Provide the (X, Y) coordinate of the cell's center where the given text is located.  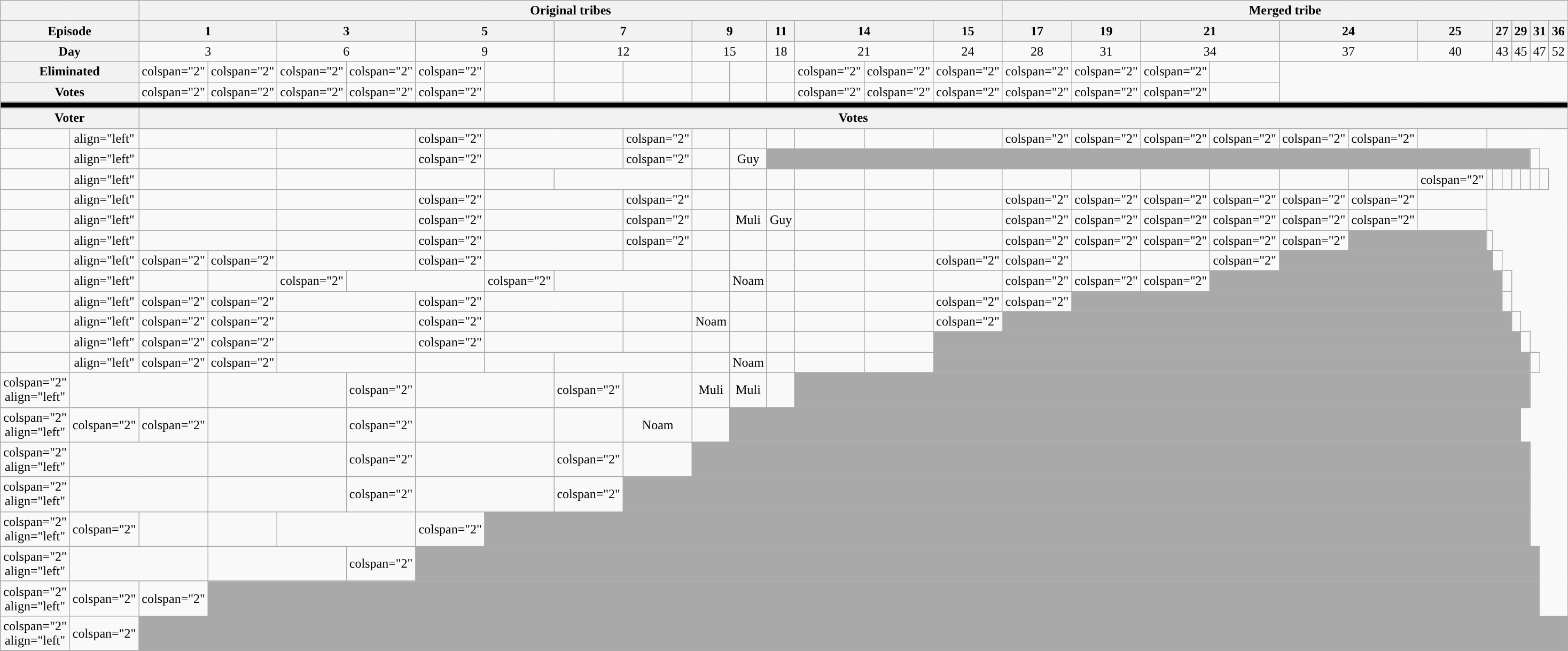
45 (1520, 51)
36 (1558, 31)
34 (1210, 51)
37 (1348, 51)
17 (1037, 31)
19 (1106, 31)
25 (1455, 31)
14 (864, 31)
6 (346, 51)
5 (485, 31)
11 (781, 31)
1 (208, 31)
Episode (69, 31)
28 (1037, 51)
52 (1558, 51)
Day (69, 51)
Voter (69, 118)
29 (1520, 31)
27 (1502, 31)
12 (623, 51)
18 (781, 51)
Merged tribe (1285, 11)
43 (1502, 51)
Original tribes (571, 11)
40 (1455, 51)
7 (623, 31)
Eliminated (69, 72)
47 (1540, 51)
